Scan for the cell matching the given text and deliver its (x, y) coordinate at center. 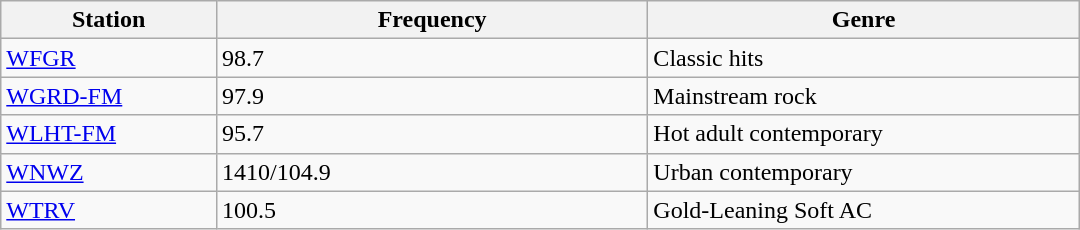
WNWZ (109, 172)
Hot adult contemporary (864, 134)
WGRD-FM (109, 96)
WLHT-FM (109, 134)
Classic hits (864, 58)
WFGR (109, 58)
1410/104.9 (432, 172)
WTRV (109, 210)
Urban contemporary (864, 172)
100.5 (432, 210)
Frequency (432, 20)
98.7 (432, 58)
95.7 (432, 134)
Mainstream rock (864, 96)
Station (109, 20)
Gold-Leaning Soft AC (864, 210)
Genre (864, 20)
97.9 (432, 96)
